Output the [X, Y] coordinate of the center of the cell containing the given text.  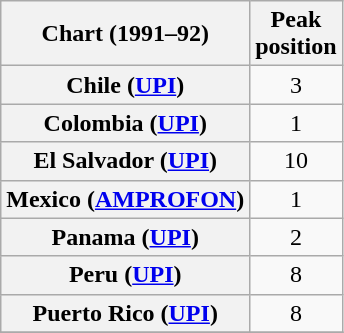
10 [296, 161]
Chile (UPI) [126, 85]
Peru (UPI) [126, 275]
El Salvador (UPI) [126, 161]
3 [296, 85]
Peakposition [296, 34]
Puerto Rico (UPI) [126, 313]
Colombia (UPI) [126, 123]
Panama (UPI) [126, 237]
Chart (1991–92) [126, 34]
Mexico (AMPROFON) [126, 199]
2 [296, 237]
